Locate the cell with the specified text and output its (x, y) center coordinate. 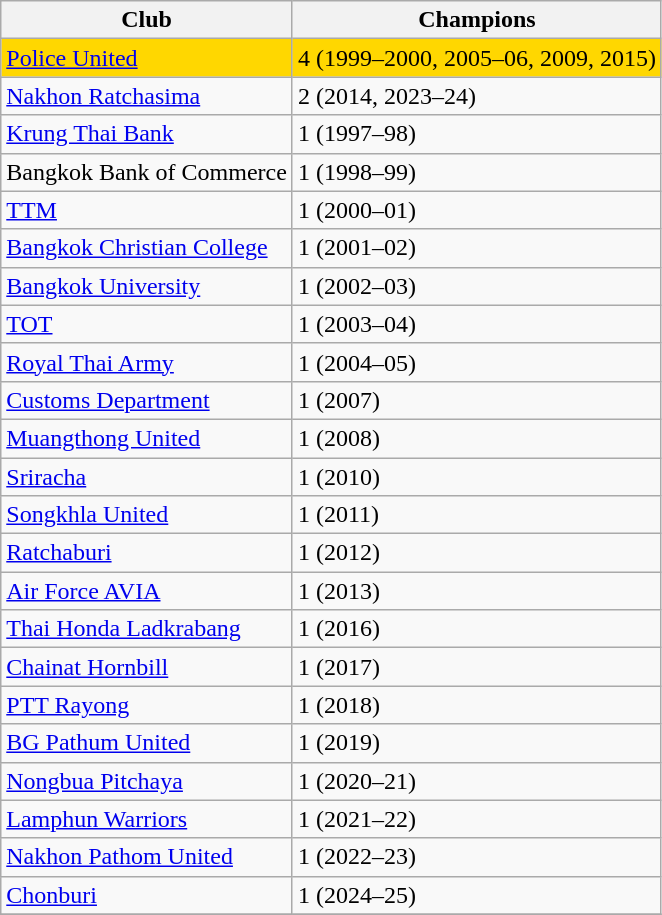
1 (1998–99) (476, 172)
1 (2018) (476, 705)
Nakhon Pathom United (147, 857)
1 (2012) (476, 553)
1 (2003–04) (476, 324)
Chainat Hornbill (147, 667)
PTT Rayong (147, 705)
Police United (147, 58)
1 (2007) (476, 400)
Club (147, 20)
Customs Department (147, 400)
1 (2002–03) (476, 286)
1 (2000–01) (476, 210)
1 (2024–25) (476, 895)
1 (2004–05) (476, 362)
Nakhon Ratchasima (147, 96)
BG Pathum United (147, 743)
1 (2010) (476, 477)
Sriracha (147, 477)
1 (2017) (476, 667)
Bangkok University (147, 286)
Krung Thai Bank (147, 134)
Air Force AVIA (147, 591)
1 (2008) (476, 438)
1 (2013) (476, 591)
Chonburi (147, 895)
Champions (476, 20)
4 (1999–2000, 2005–06, 2009, 2015) (476, 58)
Bangkok Bank of Commerce (147, 172)
1 (2001–02) (476, 248)
2 (2014, 2023–24) (476, 96)
1 (2021–22) (476, 819)
1 (2011) (476, 515)
Muangthong United (147, 438)
1 (2019) (476, 743)
Lamphun Warriors (147, 819)
1 (1997–98) (476, 134)
Royal Thai Army (147, 362)
1 (2022–23) (476, 857)
Songkhla United (147, 515)
1 (2016) (476, 629)
TOT (147, 324)
TTM (147, 210)
Bangkok Christian College (147, 248)
Thai Honda Ladkrabang (147, 629)
Nongbua Pitchaya (147, 781)
1 (2020–21) (476, 781)
Ratchaburi (147, 553)
